Scan for the cell matching the given text and deliver its (X, Y) coordinate at center. 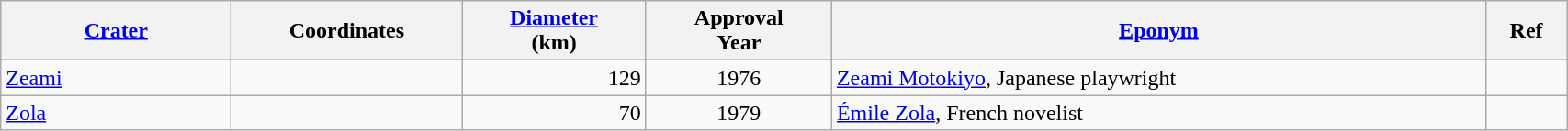
ApprovalYear (739, 31)
Coordinates (347, 31)
1976 (739, 78)
Émile Zola, French novelist (1158, 113)
Diameter(km) (554, 31)
Eponym (1158, 31)
129 (554, 78)
Ref (1527, 31)
70 (554, 113)
Crater (116, 31)
Zeami Motokiyo, Japanese playwright (1158, 78)
1979 (739, 113)
Zeami (116, 78)
Zola (116, 113)
